From the cell containing the given text, extract its center point as (x, y) coordinate. 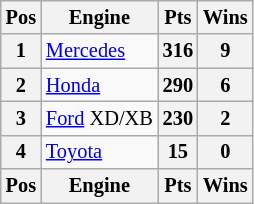
Toyota (100, 152)
290 (178, 85)
Honda (100, 85)
Ford XD/XB (100, 118)
230 (178, 118)
0 (226, 152)
1 (21, 51)
316 (178, 51)
15 (178, 152)
6 (226, 85)
9 (226, 51)
Mercedes (100, 51)
4 (21, 152)
3 (21, 118)
